Determine the [X, Y] coordinate at the center of the cell enclosing the given text.  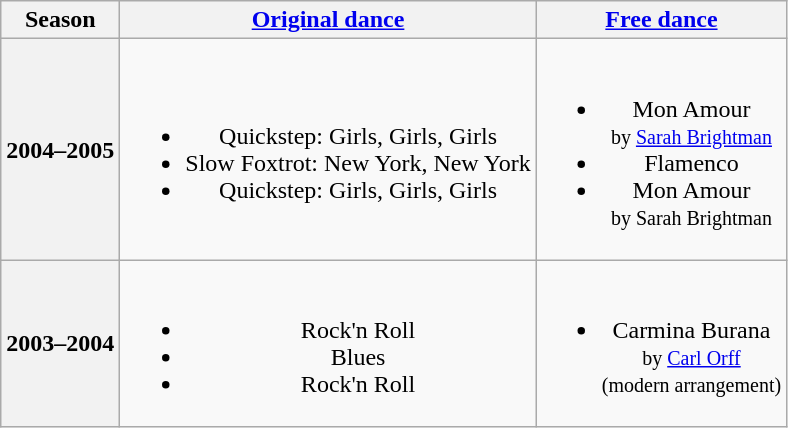
Carmina Burana by Carl Orff (modern arrangement) [661, 344]
Free dance [661, 20]
2003–2004 [60, 344]
2004–2005 [60, 150]
Rock'n RollBluesRock'n Roll [328, 344]
Original dance [328, 20]
Season [60, 20]
Mon Amour by Sarah Brightman FlamencoMon Amour by Sarah Brightman [661, 150]
Quickstep: Girls, Girls, GirlsSlow Foxtrot: New York, New YorkQuickstep: Girls, Girls, Girls [328, 150]
